Scan for the cell matching the given text and deliver its [x, y] coordinate at center. 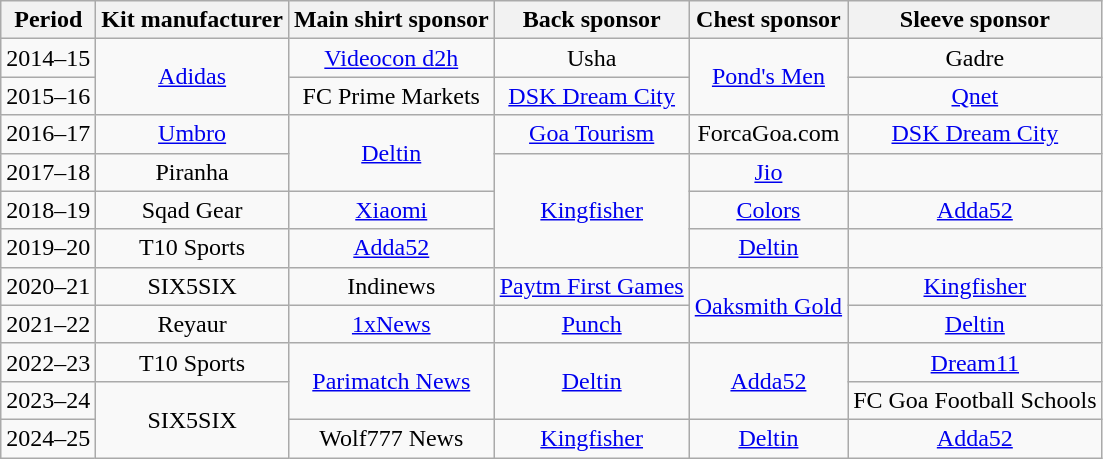
Sqad Gear [192, 210]
Videocon d2h [391, 58]
Punch [592, 324]
Parimatch News [391, 381]
Xiaomi [391, 210]
Goa Tourism [592, 134]
Umbro [192, 134]
Dream11 [975, 362]
Qnet [975, 96]
Jio [768, 172]
Paytm First Games [592, 286]
Sleeve sponsor [975, 20]
Kit manufacturer [192, 20]
1xNews [391, 324]
Back sponsor [592, 20]
2022–23 [48, 362]
2024–25 [48, 438]
FC Prime Markets [391, 96]
Oaksmith Gold [768, 305]
Gadre [975, 58]
2021–22 [48, 324]
2019–20 [48, 248]
Adidas [192, 77]
2015–16 [48, 96]
2017–18 [48, 172]
Main shirt sponsor [391, 20]
2018–19 [48, 210]
2016–17 [48, 134]
2020–21 [48, 286]
Period [48, 20]
2023–24 [48, 400]
FC Goa Football Schools [975, 400]
Piranha [192, 172]
2014–15 [48, 58]
Reyaur [192, 324]
Pond's Men [768, 77]
Usha [592, 58]
ForcaGoa.com [768, 134]
Colors [768, 210]
Wolf777 News [391, 438]
Indinews [391, 286]
Chest sponsor [768, 20]
